Scan for the cell matching the given text and deliver its (x, y) coordinate at center. 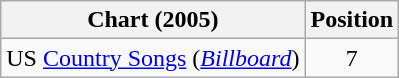
Position (352, 20)
7 (352, 58)
US Country Songs (Billboard) (153, 58)
Chart (2005) (153, 20)
